Provide the (X, Y) coordinate of the cell's center where the given text is located.  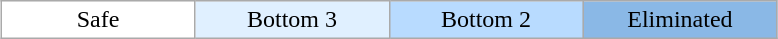
Safe (98, 20)
Bottom 2 (486, 20)
Bottom 3 (292, 20)
Eliminated (680, 20)
